For the text-containing cell, return its midpoint in (x, y) coordinate format. 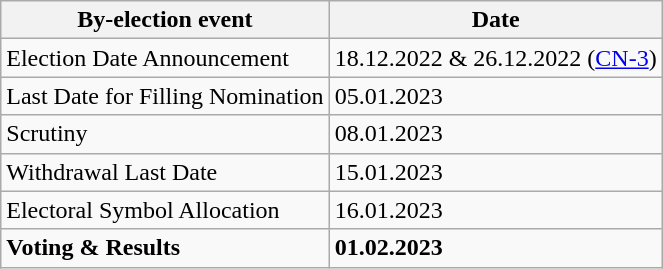
Withdrawal Last Date (165, 172)
Date (496, 20)
15.01.2023 (496, 172)
Voting & Results (165, 248)
18.12.2022 & 26.12.2022 (CN-3) (496, 58)
01.02.2023 (496, 248)
Election Date Announcement (165, 58)
Electoral Symbol Allocation (165, 210)
Last Date for Filling Nomination (165, 96)
08.01.2023 (496, 134)
05.01.2023 (496, 96)
By-election event (165, 20)
Scrutiny (165, 134)
16.01.2023 (496, 210)
